Detect which cell encompasses the target text, then output its (x, y) center coordinate. 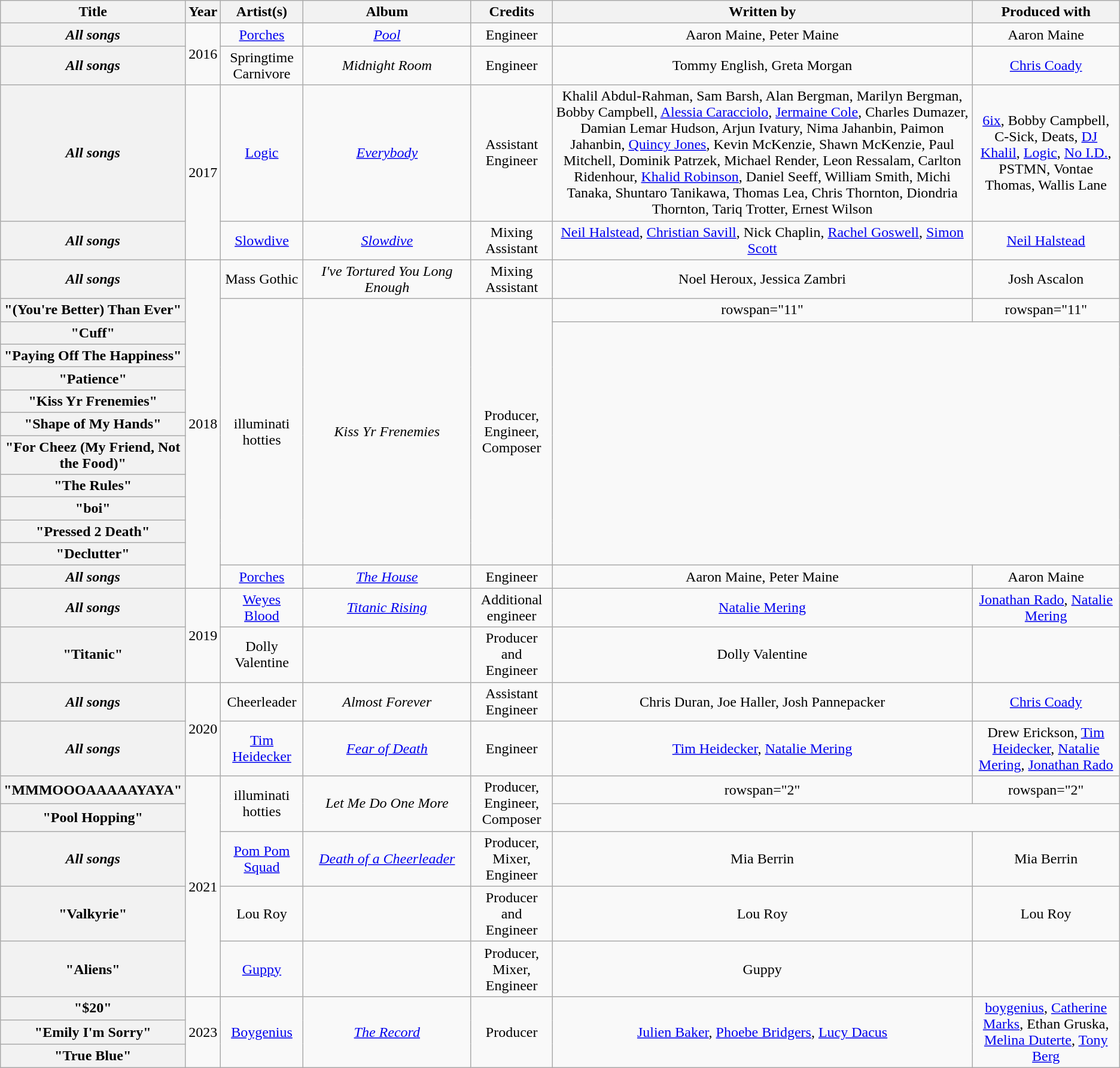
Natalie Mering (762, 608)
Jonathan Rado, Natalie Mering (1046, 608)
Title (93, 12)
Artist(s) (262, 12)
Neil Halstead, Christian Savill, Nick Chaplin, Rachel Goswell, Simon Scott (762, 241)
"boi" (93, 509)
Fear of Death (386, 748)
"Valkyrie" (93, 914)
Josh Ascalon (1046, 279)
2016 (203, 54)
"For Cheez (My Friend, Not the Food)" (93, 455)
Tommy English, Greta Morgan (762, 66)
"Cuff" (93, 333)
2018 (203, 424)
"Pool Hopping" (93, 817)
"Pressed 2 Death" (93, 531)
"Aliens" (93, 969)
I've Tortured You Long Enough (386, 279)
Written by (762, 12)
The Record (386, 1032)
Noel Heroux, Jessica Zambri (762, 279)
Pool (386, 35)
"$20" (93, 1008)
2023 (203, 1032)
"Declutter" (93, 554)
"The Rules" (93, 486)
"Patience" (93, 378)
Tim Heidecker, Natalie Mering (762, 748)
"Shape of My Hands" (93, 424)
2021 (203, 886)
"MMMOOOAAAAAYAYA" (93, 790)
Album (386, 12)
6ix, Bobby Campbell, C-Sick, Deats, DJ Khalil, Logic, No I.D., PSTMN, Vontae Thomas, Wallis Lane (1046, 153)
"(You're Better) Than Ever" (93, 310)
Let Me Do One More (386, 804)
Julien Baker, Phoebe Bridgers, Lucy Dacus (762, 1032)
Additional engineer (512, 608)
Kiss Yr Frenemies (386, 432)
Weyes Blood (262, 608)
Boygenius (262, 1032)
Producer (512, 1032)
Tim Heidecker (262, 748)
"True Blue" (93, 1056)
Produced with (1046, 12)
"Titanic" (93, 655)
boygenius, Catherine Marks, Ethan Gruska, Melina Duterte, Tony Berg (1046, 1032)
Credits (512, 12)
2017 (203, 172)
The House (386, 577)
"Paying Off The Happiness" (93, 355)
Drew Erickson, Tim Heidecker, Natalie Mering, Jonathan Rado (1046, 748)
2019 (203, 635)
Cheerleader (262, 701)
Pom Pom Squad (262, 859)
Chris Duran, Joe Haller, Josh Pannepacker (762, 701)
Springtime Carnivore (262, 66)
Logic (262, 153)
"Kiss Yr Frenemies" (93, 401)
Almost Forever (386, 701)
Titanic Rising (386, 608)
Mass Gothic (262, 279)
Everybody (386, 153)
Year (203, 12)
"Emily I'm Sorry" (93, 1032)
2020 (203, 729)
Neil Halstead (1046, 241)
Midnight Room (386, 66)
Death of a Cheerleader (386, 859)
